Capture the cell that displays the provided text and extract its [X, Y] central coordinate. 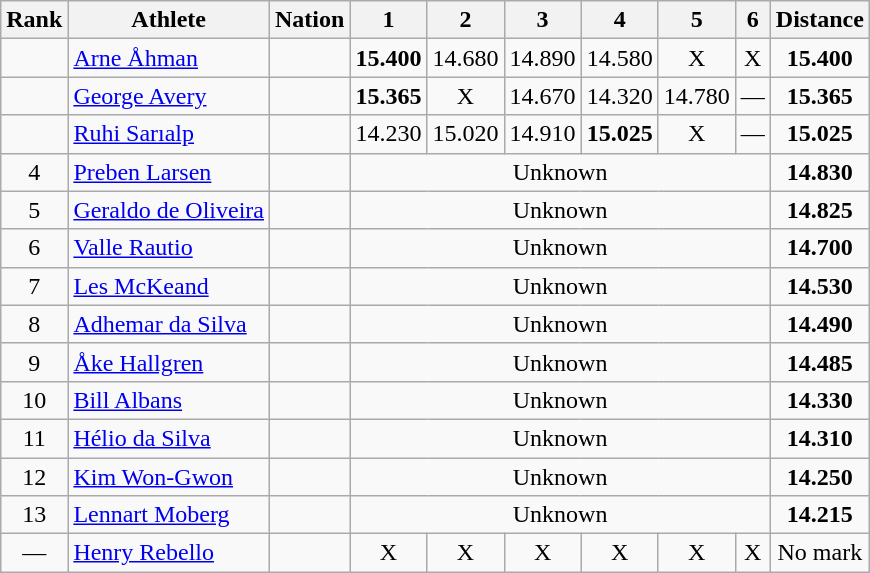
14.250 [820, 477]
9 [34, 362]
14.890 [542, 58]
14.230 [388, 134]
14.310 [820, 438]
14.910 [542, 134]
8 [34, 324]
14.485 [820, 362]
Valle Rautio [169, 248]
Athlete [169, 20]
14.320 [620, 96]
2 [466, 20]
14.215 [820, 515]
Henry Rebello [169, 553]
Geraldo de Oliveira [169, 210]
14.700 [820, 248]
Nation [310, 20]
1 [388, 20]
14.530 [820, 286]
14.490 [820, 324]
Rank [34, 20]
Adhemar da Silva [169, 324]
14.330 [820, 400]
George Avery [169, 96]
Kim Won-Gwon [169, 477]
15.020 [466, 134]
No mark [820, 553]
14.825 [820, 210]
Les McKeand [169, 286]
Distance [820, 20]
11 [34, 438]
14.830 [820, 172]
14.680 [466, 58]
Bill Albans [169, 400]
Preben Larsen [169, 172]
10 [34, 400]
14.780 [696, 96]
Lennart Moberg [169, 515]
Ruhi Sarıalp [169, 134]
Arne Åhman [169, 58]
Hélio da Silva [169, 438]
7 [34, 286]
14.580 [620, 58]
13 [34, 515]
12 [34, 477]
3 [542, 20]
Åke Hallgren [169, 362]
14.670 [542, 96]
